Pinpoint the cell where the given text exists, returning its (X, Y) midpoint coordinate. 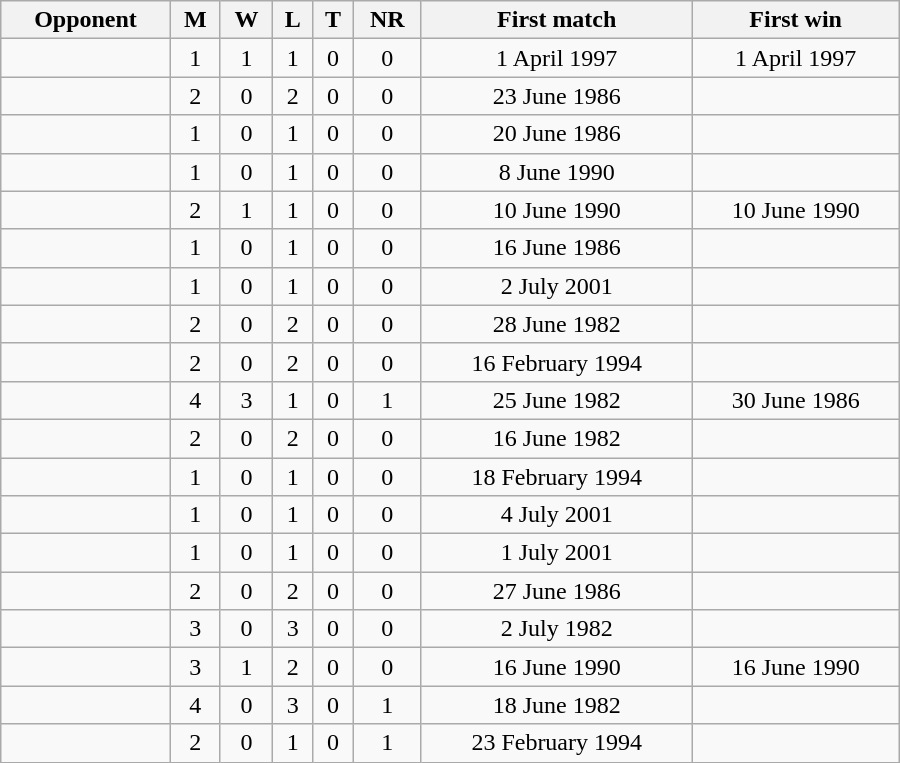
18 February 1994 (556, 477)
1 July 2001 (556, 553)
20 June 1986 (556, 134)
4 July 2001 (556, 515)
28 June 1982 (556, 324)
M (195, 20)
W (246, 20)
16 June 1986 (556, 248)
16 February 1994 (556, 362)
2 July 2001 (556, 286)
27 June 1986 (556, 591)
30 June 1986 (796, 400)
8 June 1990 (556, 172)
Opponent (86, 20)
23 February 1994 (556, 743)
L (293, 20)
16 June 1982 (556, 438)
25 June 1982 (556, 400)
23 June 1986 (556, 96)
First match (556, 20)
First win (796, 20)
18 June 1982 (556, 705)
T (333, 20)
2 July 1982 (556, 629)
NR (387, 20)
